Output the (X, Y) coordinate of the center of the cell containing the given text.  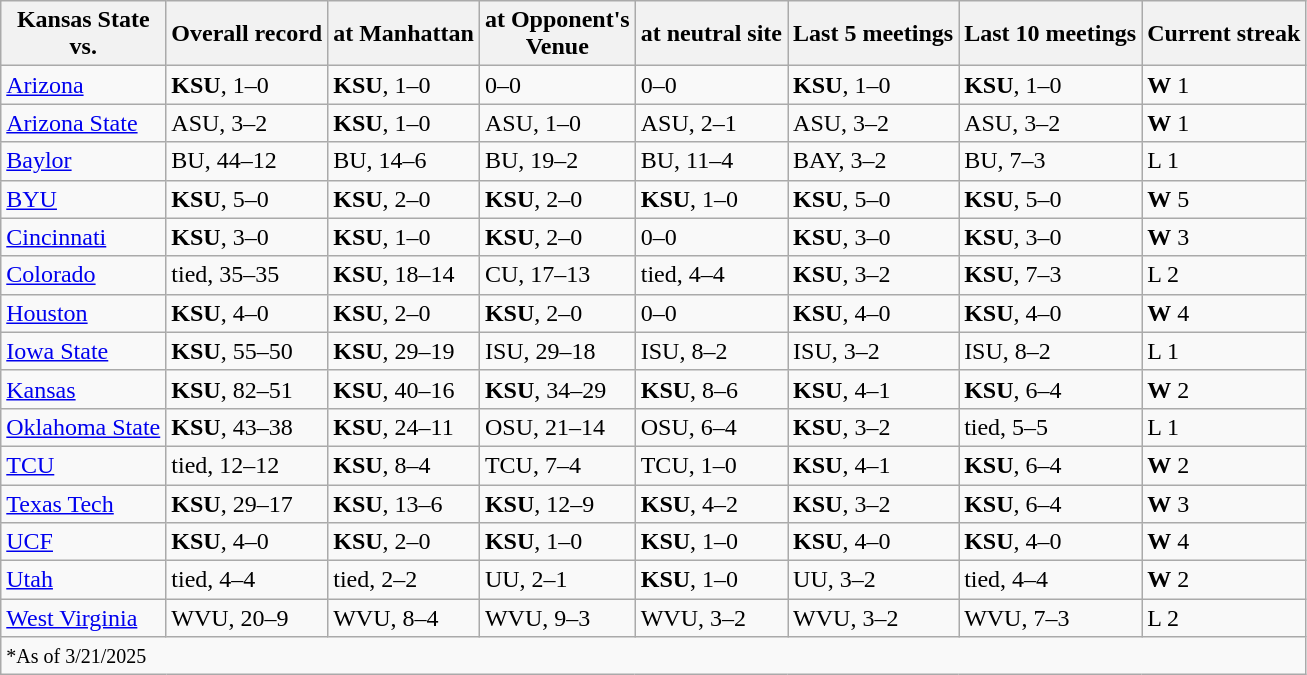
KSU, 12–9 (557, 503)
at Opponent's Venue (557, 34)
Overall record (247, 34)
Colorado (84, 275)
WVU, 20–9 (247, 618)
WVU, 8–4 (404, 618)
Texas Tech (84, 503)
KSU, 82–51 (247, 389)
Arizona State (84, 123)
BU, 7–3 (1050, 161)
KSU, 34–29 (557, 389)
UU, 3–2 (874, 580)
Last 10 meetings (1050, 34)
*As of 3/21/2025 (654, 656)
Last 5 meetings (874, 34)
Baylor (84, 161)
KSU, 55–50 (247, 351)
KSU, 29–17 (247, 503)
ISU, 29–18 (557, 351)
ISU, 3–2 (874, 351)
KSU, 29–19 (404, 351)
KSU, 18–14 (404, 275)
tied, 12–12 (247, 465)
tied, 35–35 (247, 275)
KSU, 43–38 (247, 427)
ASU, 2–1 (711, 123)
KSU, 24–11 (404, 427)
Arizona (84, 85)
KSU, 4–2 (711, 503)
Iowa State (84, 351)
BU, 44–12 (247, 161)
UU, 2–1 (557, 580)
Cincinnati (84, 237)
at neutral site (711, 34)
TCU, 1–0 (711, 465)
Oklahoma State (84, 427)
Current streak (1224, 34)
TCU (84, 465)
KSU, 8–6 (711, 389)
BU, 19–2 (557, 161)
W 5 (1224, 199)
tied, 2–2 (404, 580)
BU, 14–6 (404, 161)
CU, 17–13 (557, 275)
OSU, 6–4 (711, 427)
Kansas Statevs. (84, 34)
UCF (84, 542)
Kansas (84, 389)
WVU, 7–3 (1050, 618)
KSU, 7–3 (1050, 275)
ASU, 1–0 (557, 123)
KSU, 8–4 (404, 465)
at Manhattan (404, 34)
West Virginia (84, 618)
Houston (84, 313)
KSU, 40–16 (404, 389)
BAY, 3–2 (874, 161)
TCU, 7–4 (557, 465)
Utah (84, 580)
OSU, 21–14 (557, 427)
KSU, 13–6 (404, 503)
WVU, 9–3 (557, 618)
tied, 5–5 (1050, 427)
BYU (84, 199)
BU, 11–4 (711, 161)
